Detect which cell encompasses the target text, then output its [x, y] center coordinate. 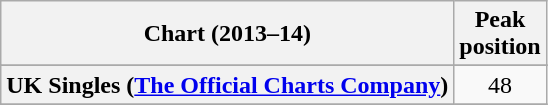
UK Singles (The Official Charts Company) [228, 85]
Chart (2013–14) [228, 34]
48 [500, 85]
Peakposition [500, 34]
